Determine the (X, Y) coordinate at the center of the cell enclosing the given text.  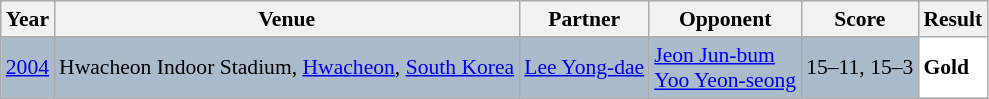
Partner (584, 19)
Lee Yong-dae (584, 68)
15–11, 15–3 (860, 68)
Jeon Jun-bum Yoo Yeon-seong (725, 68)
Score (860, 19)
Year (28, 19)
Hwacheon Indoor Stadium, Hwacheon, South Korea (286, 68)
Gold (952, 68)
Venue (286, 19)
2004 (28, 68)
Result (952, 19)
Opponent (725, 19)
